Return (x, y) of the center of cell containing provided text 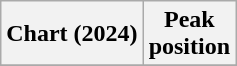
Peakposition (189, 34)
Chart (2024) (72, 34)
